Determine the (x, y) coordinate at the center of the cell enclosing the given text.  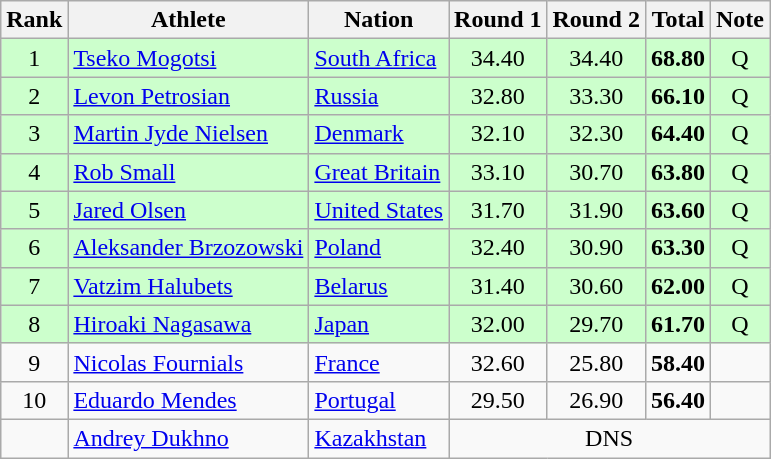
Poland (379, 248)
25.80 (596, 362)
Rob Small (188, 172)
Japan (379, 324)
South Africa (379, 58)
Eduardo Mendes (188, 400)
Tseko Mogotsi (188, 58)
32.30 (596, 134)
Athlete (188, 20)
33.30 (596, 96)
Kazakhstan (379, 438)
63.60 (678, 210)
32.60 (498, 362)
Levon Petrosian (188, 96)
Rank (34, 20)
31.70 (498, 210)
Portugal (379, 400)
Total (678, 20)
32.00 (498, 324)
26.90 (596, 400)
33.10 (498, 172)
Martin Jyde Nielsen (188, 134)
68.80 (678, 58)
Denmark (379, 134)
32.40 (498, 248)
3 (34, 134)
Nicolas Fournials (188, 362)
Jared Olsen (188, 210)
32.10 (498, 134)
8 (34, 324)
Aleksander Brzozowski (188, 248)
30.90 (596, 248)
61.70 (678, 324)
66.10 (678, 96)
7 (34, 286)
30.60 (596, 286)
31.40 (498, 286)
Andrey Dukhno (188, 438)
63.30 (678, 248)
Nation (379, 20)
Note (740, 20)
1 (34, 58)
56.40 (678, 400)
Round 2 (596, 20)
United States (379, 210)
58.40 (678, 362)
Russia (379, 96)
63.80 (678, 172)
29.50 (498, 400)
Vatzim Halubets (188, 286)
2 (34, 96)
Round 1 (498, 20)
Hiroaki Nagasawa (188, 324)
6 (34, 248)
10 (34, 400)
9 (34, 362)
32.80 (498, 96)
62.00 (678, 286)
France (379, 362)
31.90 (596, 210)
30.70 (596, 172)
29.70 (596, 324)
5 (34, 210)
DNS (610, 438)
64.40 (678, 134)
Great Britain (379, 172)
4 (34, 172)
Belarus (379, 286)
